Determine the [x, y] coordinate at the center of the cell enclosing the given text.  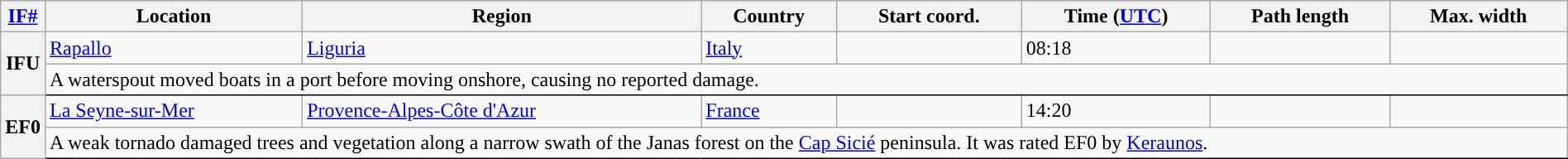
08:18 [1116, 48]
IFU [23, 64]
France [769, 111]
IF# [23, 17]
A weak tornado damaged trees and vegetation along a narrow swath of the Janas forest on the Cap Sicié peninsula. It was rated EF0 by Keraunos. [806, 142]
A waterspout moved boats in a port before moving onshore, causing no reported damage. [806, 79]
14:20 [1116, 111]
Provence-Alpes-Côte d'Azur [502, 111]
Liguria [502, 48]
Max. width [1479, 17]
Rapallo [174, 48]
Time (UTC) [1116, 17]
Italy [769, 48]
Country [769, 17]
Start coord. [929, 17]
La Seyne-sur-Mer [174, 111]
EF0 [23, 127]
Location [174, 17]
Region [502, 17]
Path length [1300, 17]
